Pinpoint the cell where the given text exists, returning its [x, y] midpoint coordinate. 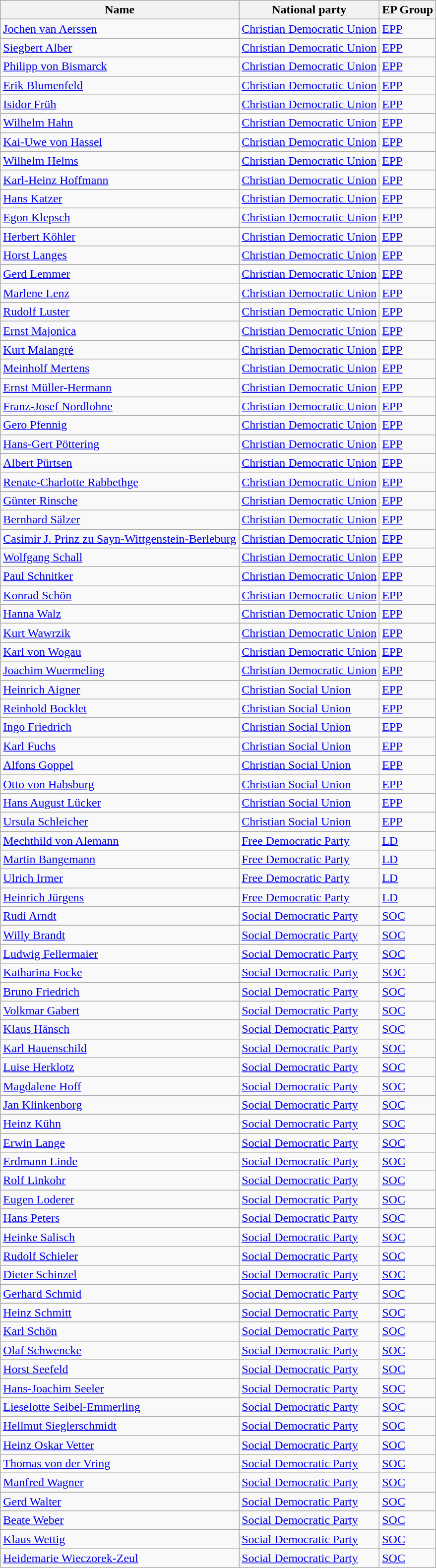
EP Group [408, 10]
Martin Bangemann [120, 860]
Ursula Schleicher [120, 821]
Karl Schön [120, 1331]
Volkmar Gabert [120, 1010]
Reinhold Bocklet [120, 708]
Olaf Schwencke [120, 1350]
Herbert Köhler [120, 237]
Gerhard Schmid [120, 1294]
Karl Fuchs [120, 746]
Gerd Walter [120, 1502]
Bernhard Sälzer [120, 519]
Siegbert Alber [120, 48]
Hanna Walz [120, 614]
Heinrich Jürgens [120, 897]
Ernst Majonica [120, 331]
Meinholf Mertens [120, 369]
Lieselotte Seibel-Emmerling [120, 1407]
Casimir J. Prinz zu Sayn-Wittgenstein-Berleburg [120, 538]
Heinz Schmitt [120, 1313]
Jochen van Aerssen [120, 29]
Hans Peters [120, 1218]
Eugen Loderer [120, 1199]
Thomas von der Vring [120, 1464]
Günter Rinsche [120, 501]
Bruno Friedrich [120, 992]
Rudolf Luster [120, 312]
Joachim Wuermeling [120, 671]
Mechthild von Alemann [120, 841]
Hellmut Sieglerschmidt [120, 1426]
Philipp von Bismarck [120, 66]
Ludwig Fellermaier [120, 954]
Horst Seefeld [120, 1369]
Magdalene Hoff [120, 1086]
National party [310, 10]
Willy Brandt [120, 935]
Marlene Lenz [120, 293]
Rolf Linkohr [120, 1181]
Dieter Schinzel [120, 1275]
Hans-Joachim Seeler [120, 1388]
Ernst Müller-Hermann [120, 387]
Gerd Lemmer [120, 274]
Rudi Arndt [120, 916]
Karl-Heinz Hoffmann [120, 180]
Hans Katzer [120, 198]
Katharina Focke [120, 973]
Ingo Friedrich [120, 727]
Kai-Uwe von Hassel [120, 142]
Karl Hauenschild [120, 1048]
Heinke Salisch [120, 1237]
Otto von Habsburg [120, 784]
Name [120, 10]
Isidor Früh [120, 104]
Heinz Oskar Vetter [120, 1445]
Klaus Wettig [120, 1539]
Franz-Josef Nordlohne [120, 406]
Klaus Hänsch [120, 1029]
Paul Schnitker [120, 576]
Kurt Wawrzik [120, 633]
Erdmann Linde [120, 1162]
Jan Klinkenborg [120, 1105]
Ulrich Irmer [120, 878]
Wolfgang Schall [120, 558]
Albert Pürtsen [120, 463]
Wilhelm Hahn [120, 123]
Kurt Malangré [120, 350]
Renate-Charlotte Rabbethge [120, 482]
Wilhelm Helms [120, 161]
Gero Pfennig [120, 425]
Egon Klepsch [120, 217]
Hans-Gert Pöttering [120, 444]
Hans August Lücker [120, 803]
Heidemarie Wieczorek-Zeul [120, 1558]
Rudolf Schieler [120, 1256]
Konrad Schön [120, 595]
Alfons Goppel [120, 765]
Beate Weber [120, 1520]
Heinrich Aigner [120, 690]
Heinz Kühn [120, 1124]
Luise Herklotz [120, 1067]
Horst Langes [120, 255]
Manfred Wagner [120, 1483]
Erik Blumenfeld [120, 85]
Erwin Lange [120, 1142]
Karl von Wogau [120, 652]
